Extract the [X, Y] coordinate from the center of the cell holding the provided text.  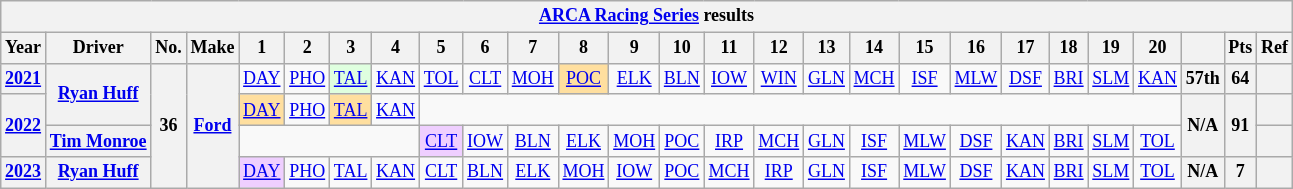
Make [212, 48]
8 [584, 48]
Ford [212, 126]
WIN [779, 78]
2022 [24, 125]
2023 [24, 172]
13 [827, 48]
Pts [1240, 48]
Ref [1275, 48]
Driver [98, 48]
20 [1158, 48]
4 [396, 48]
6 [486, 48]
64 [1240, 78]
5 [440, 48]
ARCA Racing Series results [647, 16]
9 [634, 48]
18 [1068, 48]
11 [729, 48]
15 [924, 48]
Year [24, 48]
1 [262, 48]
36 [168, 126]
2021 [24, 78]
16 [976, 48]
57th [1202, 78]
17 [1026, 48]
12 [779, 48]
2 [308, 48]
91 [1240, 125]
Tim Monroe [98, 140]
19 [1111, 48]
14 [874, 48]
3 [351, 48]
10 [682, 48]
No. [168, 48]
